Detect which cell encompasses the target text, then output its (x, y) center coordinate. 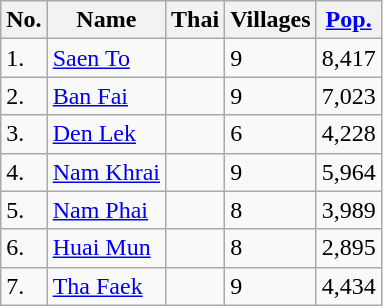
4. (24, 172)
Saen To (106, 58)
6 (271, 134)
8,417 (348, 58)
4,434 (348, 286)
Tha Faek (106, 286)
4,228 (348, 134)
Ban Fai (106, 96)
Thai (196, 20)
Huai Mun (106, 248)
6. (24, 248)
No. (24, 20)
3. (24, 134)
7,023 (348, 96)
2. (24, 96)
5,964 (348, 172)
Name (106, 20)
1. (24, 58)
2,895 (348, 248)
Nam Khrai (106, 172)
3,989 (348, 210)
7. (24, 286)
Den Lek (106, 134)
Villages (271, 20)
Pop. (348, 20)
Nam Phai (106, 210)
5. (24, 210)
